Provide the [X, Y] coordinate of the cell's center where the given text is located.  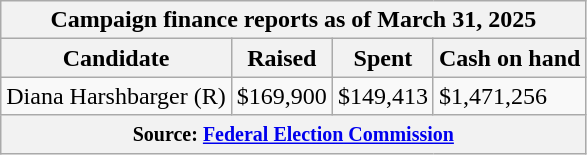
Campaign finance reports as of March 31, 2025 [294, 20]
Spent [382, 58]
Candidate [116, 58]
$169,900 [282, 96]
$1,471,256 [509, 96]
Raised [282, 58]
Source: Federal Election Commission [294, 134]
$149,413 [382, 96]
Diana Harshbarger (R) [116, 96]
Cash on hand [509, 58]
